Provide the (x, y) coordinate of the cell's center where the given text is located.  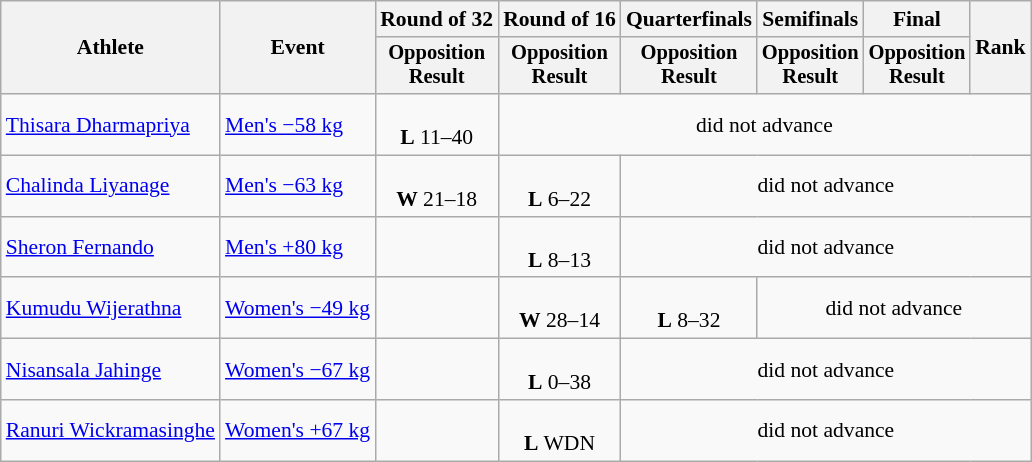
L 8–32 (689, 308)
Semifinals (810, 19)
W 28–14 (560, 308)
Men's −58 kg (298, 124)
Nisansala Jahinge (110, 370)
Ranuri Wickramasinghe (110, 430)
Women's −49 kg (298, 308)
Chalinda Liyanage (110, 186)
L 6–22 (560, 186)
Men's +80 kg (298, 248)
Event (298, 48)
W 21–18 (436, 186)
Round of 32 (436, 19)
L WDN (560, 430)
Final (918, 19)
L 11–40 (436, 124)
Round of 16 (560, 19)
Thisara Dharmapriya (110, 124)
Rank (1000, 48)
Quarterfinals (689, 19)
L 8–13 (560, 248)
Women's −67 kg (298, 370)
Women's +67 kg (298, 430)
Sheron Fernando (110, 248)
Men's −63 kg (298, 186)
Kumudu Wijerathna (110, 308)
L 0–38 (560, 370)
Athlete (110, 48)
